Capture the cell that displays the provided text and extract its [X, Y] central coordinate. 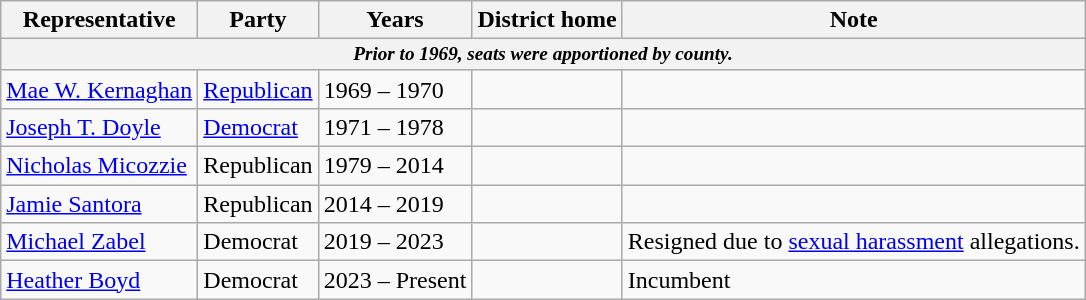
1971 – 1978 [395, 128]
1969 – 1970 [395, 89]
Representative [100, 20]
Resigned due to sexual harassment allegations. [854, 242]
Incumbent [854, 280]
Jamie Santora [100, 204]
District home [547, 20]
2019 – 2023 [395, 242]
Michael Zabel [100, 242]
Mae W. Kernaghan [100, 89]
Heather Boyd [100, 280]
Nicholas Micozzie [100, 166]
Note [854, 20]
Years [395, 20]
2014 – 2019 [395, 204]
Party [258, 20]
Prior to 1969, seats were apportioned by county. [543, 55]
2023 – Present [395, 280]
1979 – 2014 [395, 166]
Joseph T. Doyle [100, 128]
